Output the [X, Y] coordinate of the center of the cell containing the given text.  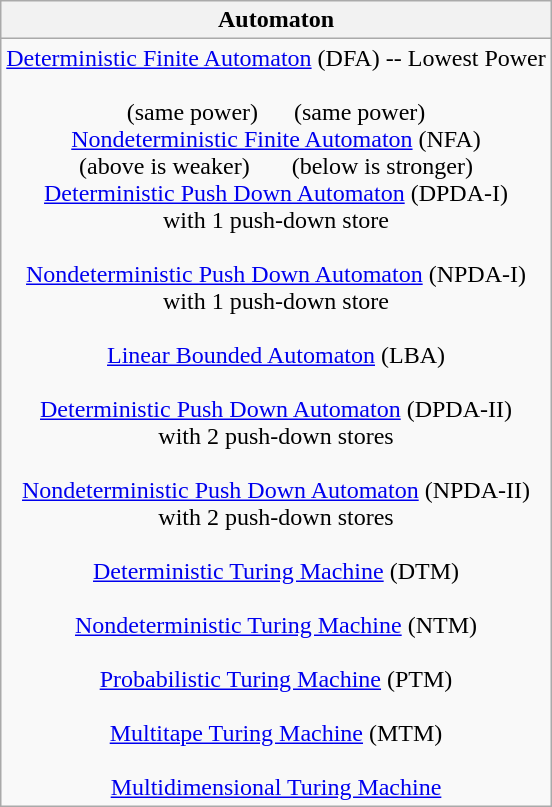
Automaton [276, 20]
